Scan for the cell matching the given text and deliver its [x, y] coordinate at center. 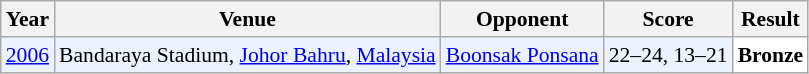
22–24, 13–21 [668, 55]
Score [668, 19]
Year [28, 19]
Opponent [522, 19]
2006 [28, 55]
Bandaraya Stadium, Johor Bahru, Malaysia [248, 55]
Bronze [771, 55]
Venue [248, 19]
Result [771, 19]
Boonsak Ponsana [522, 55]
